Identify which cell holds the provided text, then report its (X, Y) central coordinate. 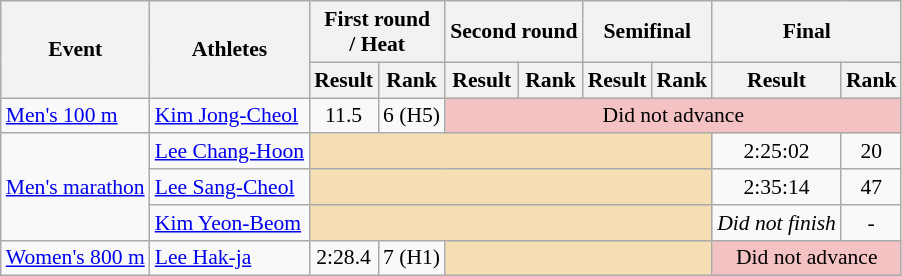
Second round (514, 32)
Athletes (230, 50)
11.5 (344, 116)
2:35:14 (776, 187)
Semifinal (648, 32)
2:28.4 (344, 258)
Lee Hak-ja (230, 258)
Lee Sang-Cheol (230, 187)
Men's 100 m (76, 116)
2:25:02 (776, 152)
Did not finish (776, 223)
Men's marathon (76, 188)
Final (806, 32)
Kim Yeon-Beom (230, 223)
6 (H5) (412, 116)
47 (872, 187)
- (872, 223)
Lee Chang-Hoon (230, 152)
Kim Jong-Cheol (230, 116)
Event (76, 50)
First round/ Heat (377, 32)
Women's 800 m (76, 258)
20 (872, 152)
7 (H1) (412, 258)
